Scan for the cell matching the given text and deliver its [x, y] coordinate at center. 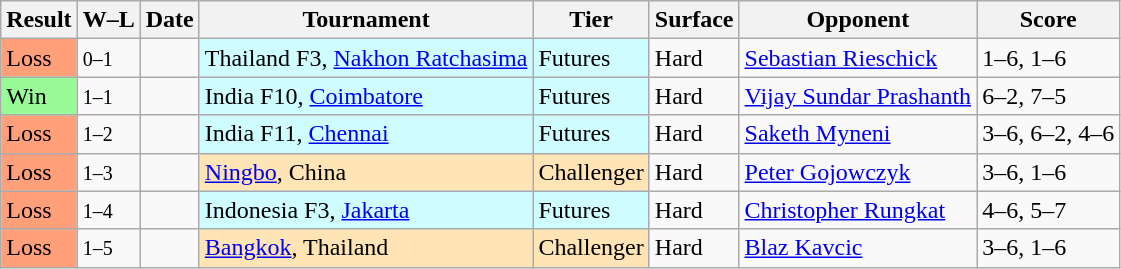
Christopher Rungkat [858, 210]
Thailand F3, Nakhon Ratchasima [366, 58]
Opponent [858, 20]
1–3 [108, 172]
1–1 [108, 96]
Sebastian Rieschick [858, 58]
0–1 [108, 58]
3–6, 6–2, 4–6 [1048, 134]
6–2, 7–5 [1048, 96]
Saketh Myneni [858, 134]
Blaz Kavcic [858, 248]
Vijay Sundar Prashanth [858, 96]
Surface [694, 20]
Peter Gojowczyk [858, 172]
Score [1048, 20]
4–6, 5–7 [1048, 210]
1–6, 1–6 [1048, 58]
1–5 [108, 248]
Ningbo, China [366, 172]
Win [39, 96]
Indonesia F3, Jakarta [366, 210]
Date [170, 20]
India F10, Coimbatore [366, 96]
Bangkok, Thailand [366, 248]
W–L [108, 20]
Tier [591, 20]
India F11, Chennai [366, 134]
1–2 [108, 134]
Result [39, 20]
1–4 [108, 210]
Tournament [366, 20]
